Locate the cell with the specified text and output its (x, y) center coordinate. 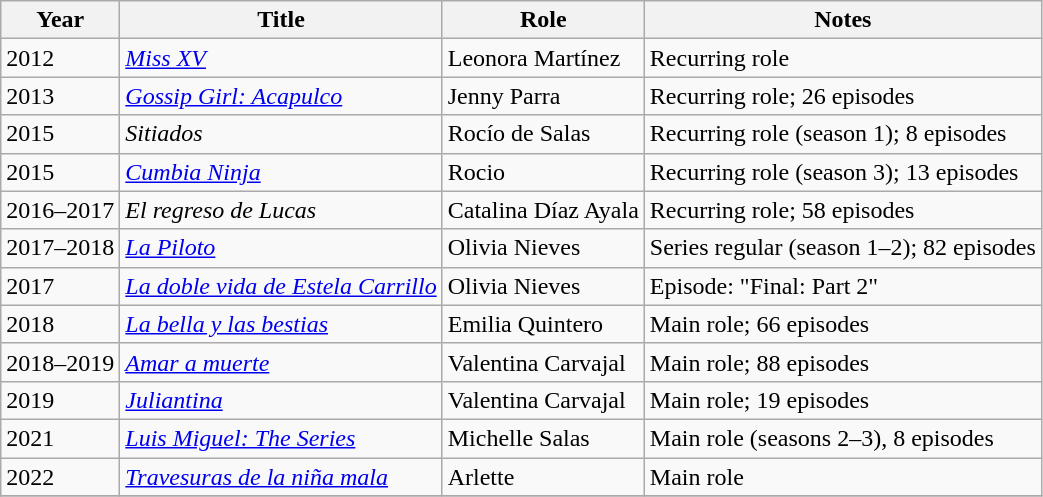
Sitiados (281, 134)
El regreso de Lucas (281, 210)
2012 (60, 58)
Catalina Díaz Ayala (543, 210)
Travesuras de la niña mala (281, 477)
Leonora Martínez (543, 58)
Miss XV (281, 58)
2018–2019 (60, 362)
Main role (seasons 2–3), 8 episodes (842, 438)
Recurring role; 58 episodes (842, 210)
2022 (60, 477)
2017 (60, 286)
Luis Miguel: The Series (281, 438)
Main role; 88 episodes (842, 362)
2019 (60, 400)
Title (281, 20)
La bella y las bestias (281, 324)
La doble vida de Estela Carrillo (281, 286)
2021 (60, 438)
Recurring role (842, 58)
La Piloto (281, 248)
Series regular (season 1–2); 82 episodes (842, 248)
Recurring role (season 3); 13 episodes (842, 172)
Gossip Girl: Acapulco (281, 96)
Juliantina (281, 400)
Rocio (543, 172)
Amar a muerte (281, 362)
Michelle Salas (543, 438)
Role (543, 20)
Episode: "Final: Part 2" (842, 286)
Cumbia Ninja (281, 172)
2013 (60, 96)
Main role (842, 477)
Main role; 19 episodes (842, 400)
Arlette (543, 477)
Year (60, 20)
Recurring role; 26 episodes (842, 96)
2018 (60, 324)
Recurring role (season 1); 8 episodes (842, 134)
Notes (842, 20)
Jenny Parra (543, 96)
Main role; 66 episodes (842, 324)
2016–2017 (60, 210)
Emilia Quintero (543, 324)
Rocío de Salas (543, 134)
2017–2018 (60, 248)
